Output the [X, Y] coordinate of the center of the cell containing the given text.  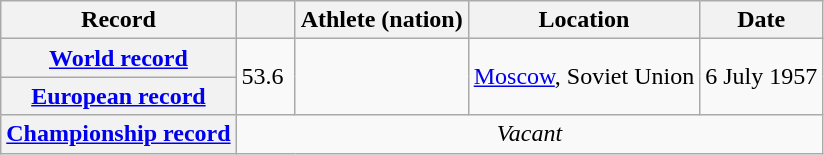
Vacant [530, 134]
European record [118, 96]
6 July 1957 [762, 77]
Championship record [118, 134]
World record [118, 58]
Athlete (nation) [382, 20]
Date [762, 20]
Record [118, 20]
Location [584, 20]
Moscow, Soviet Union [584, 77]
53.6 [266, 77]
